Output the (x, y) coordinate of the center of the cell containing the given text.  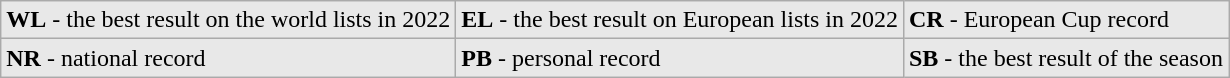
EL - the best result on European lists in 2022 (680, 20)
SB - the best result of the season (1066, 58)
CR - European Cup record (1066, 20)
WL - the best result on the world lists in 2022 (228, 20)
NR - national record (228, 58)
PB - personal record (680, 58)
